Determine the [X, Y] coordinate at the center of the cell enclosing the given text.  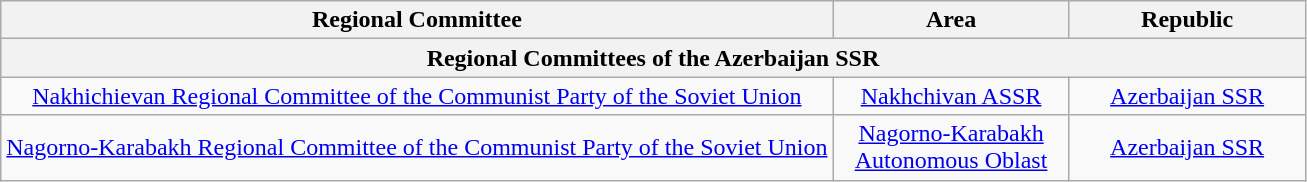
Republic [1187, 20]
Nagorno-Karabakh Autonomous Oblast [951, 148]
Regional Committees of the Azerbaijan SSR [653, 58]
Nakhichievan Regional Committee of the Communist Party of the Soviet Union [417, 96]
Regional Committee [417, 20]
Area [951, 20]
Nagorno-Karabakh Regional Committee of the Communist Party of the Soviet Union [417, 148]
Nakhchivan ASSR [951, 96]
